Search for the cell housing the specified text and yield its [x, y] center coordinate. 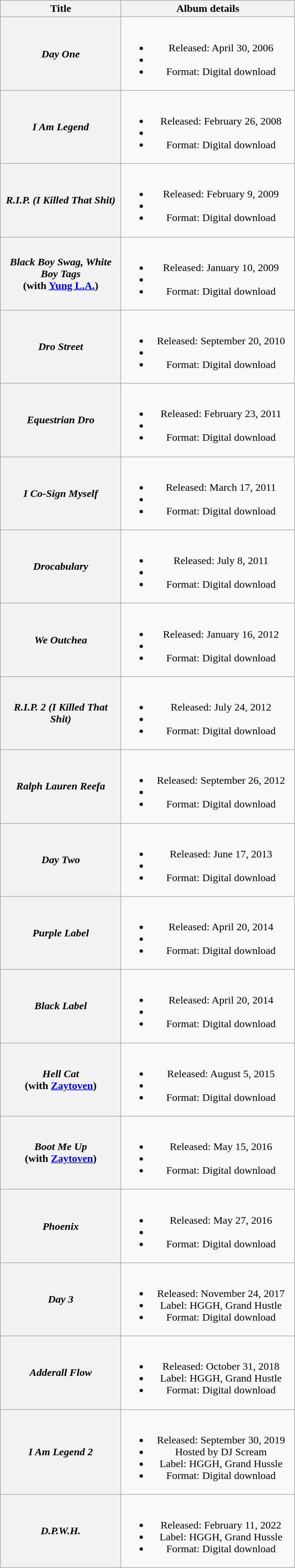
Released: October 31, 2018Label: HGGH, Grand HustleFormat: Digital download [208, 1373]
Released: August 5, 2015Format: Digital download [208, 1080]
I Am Legend [61, 127]
R.I.P. (I Killed That Shit) [61, 200]
We Outchea [61, 639]
Released: July 24, 2012Format: Digital download [208, 713]
Equestrian Dro [61, 420]
Released: May 27, 2016Format: Digital download [208, 1226]
Released: September 20, 2010Format: Digital download [208, 346]
Released: May 15, 2016Format: Digital download [208, 1153]
Ralph Lauren Reefa [61, 786]
Released: February 9, 2009Format: Digital download [208, 200]
Day 3 [61, 1299]
Released: February 26, 2008Format: Digital download [208, 127]
Black Boy Swag, White Boy Tags(with Yung L.A.) [61, 274]
Released: January 10, 2009Format: Digital download [208, 274]
Released: April 30, 2006Format: Digital download [208, 54]
Released: June 17, 2013Format: Digital download [208, 860]
Released: February 11, 2022Label: HGGH, Grand HussleFormat: Digital download [208, 1531]
Released: February 23, 2011Format: Digital download [208, 420]
I Co-Sign Myself [61, 493]
Adderall Flow [61, 1373]
D.P.W.H. [61, 1531]
Title [61, 9]
Released: January 16, 2012Format: Digital download [208, 639]
Released: September 30, 2019Hosted by DJ ScreamLabel: HGGH, Grand HussleFormat: Digital download [208, 1452]
Drocabulary [61, 567]
Phoenix [61, 1226]
Day Two [61, 860]
I Am Legend 2 [61, 1452]
Dro Street [61, 346]
Released: November 24, 2017Label: HGGH, Grand HustleFormat: Digital download [208, 1299]
Boot Me Up(with Zaytoven) [61, 1153]
Hell Cat(with Zaytoven) [61, 1080]
Day One [61, 54]
Released: March 17, 2011Format: Digital download [208, 493]
R.I.P. 2 (I Killed That Shit) [61, 713]
Album details [208, 9]
Black Label [61, 1006]
Purple Label [61, 933]
Released: September 26, 2012Format: Digital download [208, 786]
Released: July 8, 2011Format: Digital download [208, 567]
